Scan for the cell matching the given text and deliver its [X, Y] coordinate at center. 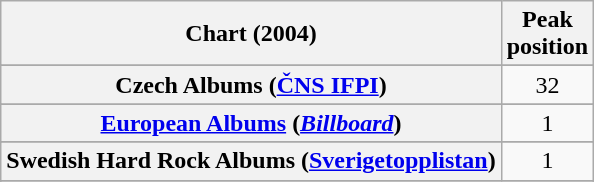
European Albums (Billboard) [251, 123]
Swedish Hard Rock Albums (Sverigetopplistan) [251, 161]
Czech Albums (ČNS IFPI) [251, 85]
32 [547, 85]
Peakposition [547, 34]
Chart (2004) [251, 34]
